Detect which cell encompasses the target text, then output its [x, y] center coordinate. 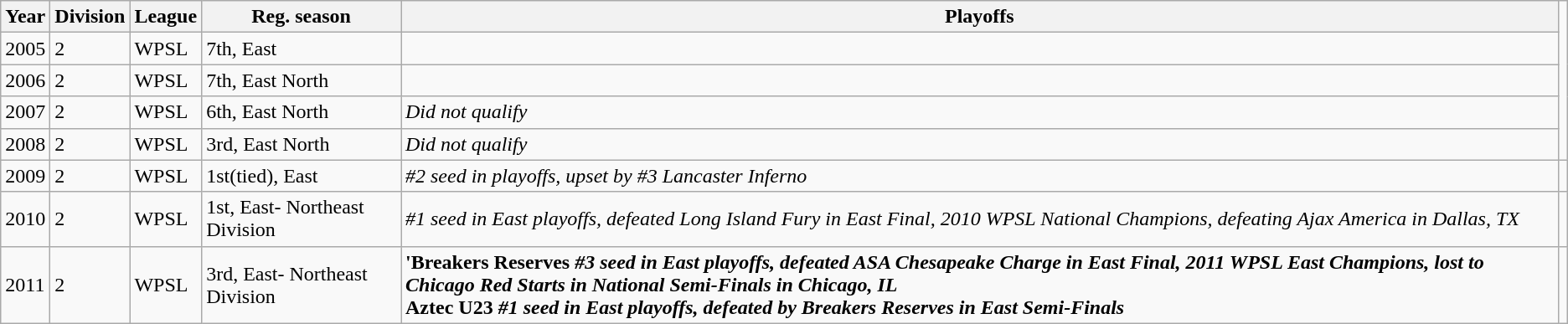
3rd, East- Northeast Division [302, 285]
3rd, East North [302, 144]
6th, East North [302, 112]
#2 seed in playoffs, upset by #3 Lancaster Inferno [979, 176]
2007 [25, 112]
Playoffs [979, 17]
Year [25, 17]
7th, East [302, 49]
2008 [25, 144]
2009 [25, 176]
1st, East- Northeast Division [302, 219]
2006 [25, 80]
7th, East North [302, 80]
Reg. season [302, 17]
2005 [25, 49]
2011 [25, 285]
1st(tied), East [302, 176]
Division [90, 17]
#1 seed in East playoffs, defeated Long Island Fury in East Final, 2010 WPSL National Champions, defeating Ajax America in Dallas, TX [979, 219]
League [166, 17]
2010 [25, 219]
